Capture the cell that displays the provided text and extract its [X, Y] central coordinate. 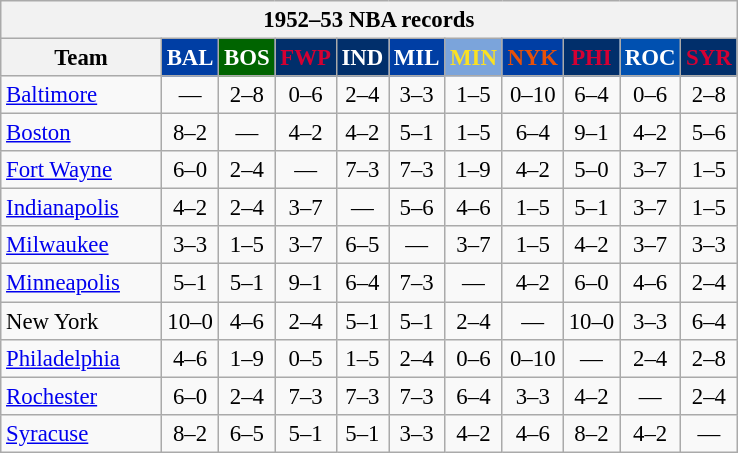
Minneapolis [82, 283]
Milwaukee [82, 245]
IND [362, 58]
NYK [532, 58]
1952–53 NBA records [369, 20]
BAL [190, 58]
SYR [709, 58]
MIN [474, 58]
ROC [650, 58]
Syracuse [82, 433]
Indianapolis [82, 208]
FWP [306, 58]
Team [82, 58]
New York [82, 321]
PHI [591, 58]
Fort Wayne [82, 170]
Boston [82, 133]
Baltimore [82, 95]
5–0 [591, 170]
Rochester [82, 396]
0–5 [306, 358]
BOS [247, 58]
MIL [417, 58]
Philadelphia [82, 358]
